Detect which cell encompasses the target text, then output its (x, y) center coordinate. 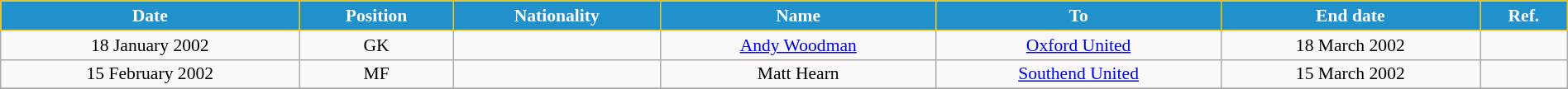
Matt Hearn (798, 74)
Oxford United (1078, 45)
MF (376, 74)
Position (376, 16)
15 February 2002 (151, 74)
18 March 2002 (1350, 45)
Ref. (1524, 16)
Nationality (557, 16)
Southend United (1078, 74)
15 March 2002 (1350, 74)
Name (798, 16)
Andy Woodman (798, 45)
18 January 2002 (151, 45)
GK (376, 45)
To (1078, 16)
End date (1350, 16)
Date (151, 16)
